Identify which cell holds the provided text, then report its [x, y] central coordinate. 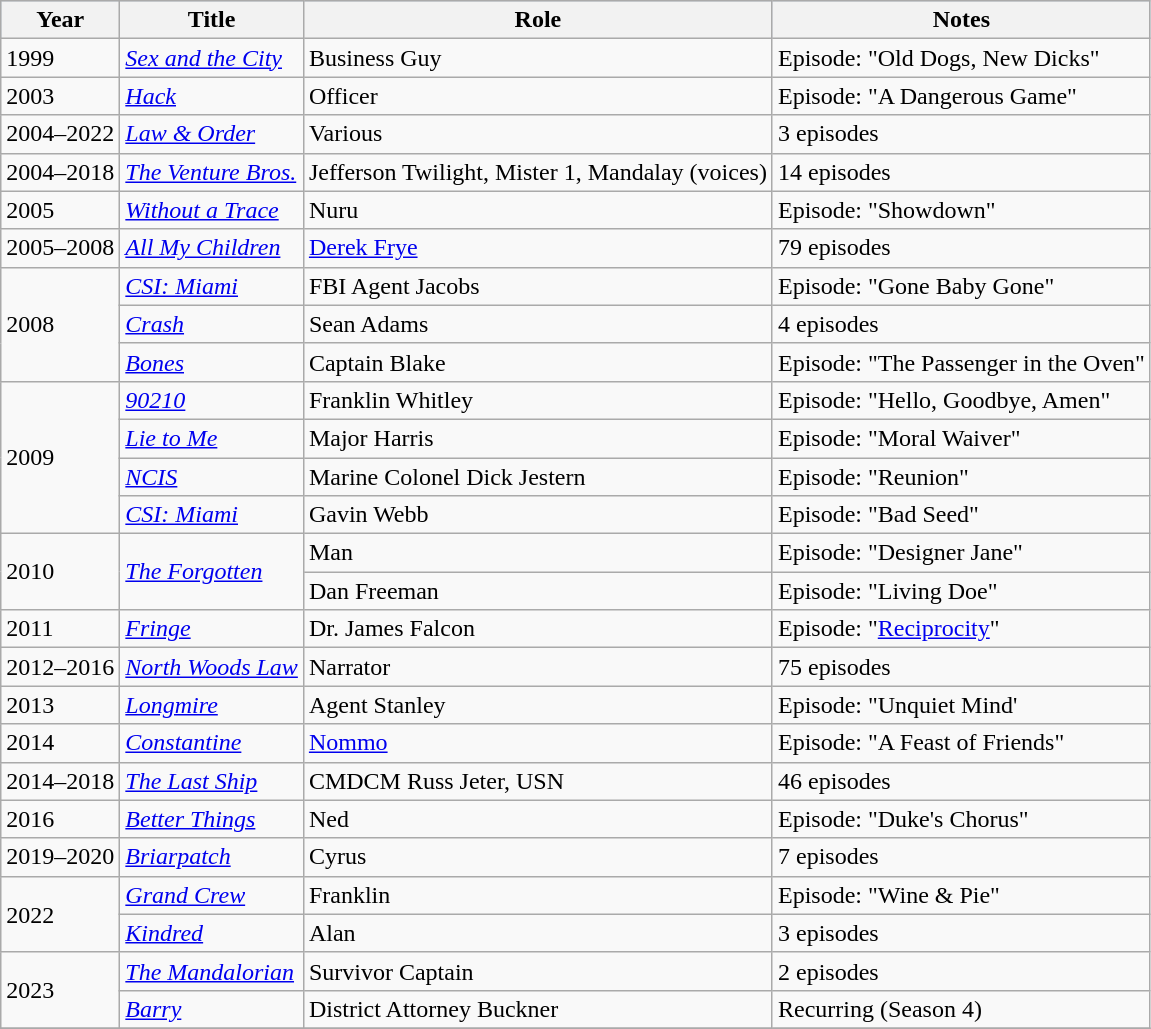
2005–2008 [60, 248]
Nuru [538, 210]
Crash [212, 324]
2005 [60, 210]
Business Guy [538, 58]
The Forgotten [212, 572]
Without a Trace [212, 210]
2003 [60, 96]
Officer [538, 96]
Sex and the City [212, 58]
Constantine [212, 743]
Episode: "The Passenger in the Oven" [961, 362]
75 episodes [961, 667]
Episode: "Moral Waiver" [961, 438]
Survivor Captain [538, 971]
Briarpatch [212, 857]
2022 [60, 914]
2014 [60, 743]
1999 [60, 58]
Major Harris [538, 438]
Role [538, 20]
Bones [212, 362]
Various [538, 134]
Nommo [538, 743]
Episode: "Hello, Goodbye, Amen" [961, 400]
Ned [538, 819]
Recurring (Season 4) [961, 1009]
Narrator [538, 667]
Grand Crew [212, 895]
Episode: "Wine & Pie" [961, 895]
Hack [212, 96]
Dr. James Falcon [538, 629]
2011 [60, 629]
Alan [538, 933]
District Attorney Buckner [538, 1009]
Episode: "Reciprocity" [961, 629]
Episode: "Designer Jane" [961, 553]
2019–2020 [60, 857]
Kindred [212, 933]
Gavin Webb [538, 515]
Cyrus [538, 857]
2014–2018 [60, 781]
Episode: "Reunion" [961, 477]
Episode: "Old Dogs, New Dicks" [961, 58]
Lie to Me [212, 438]
Episode: "Gone Baby Gone" [961, 286]
46 episodes [961, 781]
2009 [60, 457]
14 episodes [961, 172]
Better Things [212, 819]
Franklin Whitley [538, 400]
Derek Frye [538, 248]
Law & Order [212, 134]
Fringe [212, 629]
Jefferson Twilight, Mister 1, Mandalay (voices) [538, 172]
Marine Colonel Dick Jestern [538, 477]
2013 [60, 705]
Episode: "A Feast of Friends" [961, 743]
Barry [212, 1009]
Year [60, 20]
FBI Agent Jacobs [538, 286]
The Venture Bros. [212, 172]
2010 [60, 572]
Agent Stanley [538, 705]
2008 [60, 324]
Notes [961, 20]
Franklin [538, 895]
2016 [60, 819]
79 episodes [961, 248]
2004–2022 [60, 134]
Captain Blake [538, 362]
2 episodes [961, 971]
Episode: "A Dangerous Game" [961, 96]
Episode: "Bad Seed" [961, 515]
2012–2016 [60, 667]
90210 [212, 400]
North Woods Law [212, 667]
Title [212, 20]
All My Children [212, 248]
Episode: "Showdown" [961, 210]
CMDCM Russ Jeter, USN [538, 781]
Dan Freeman [538, 591]
Longmire [212, 705]
4 episodes [961, 324]
Episode: "Duke's Chorus" [961, 819]
Sean Adams [538, 324]
The Last Ship [212, 781]
Episode: "Unquiet Mind' [961, 705]
NCIS [212, 477]
Episode: "Living Doe" [961, 591]
7 episodes [961, 857]
Man [538, 553]
2023 [60, 990]
2004–2018 [60, 172]
The Mandalorian [212, 971]
